From the cell containing the given text, extract its center point as [x, y] coordinate. 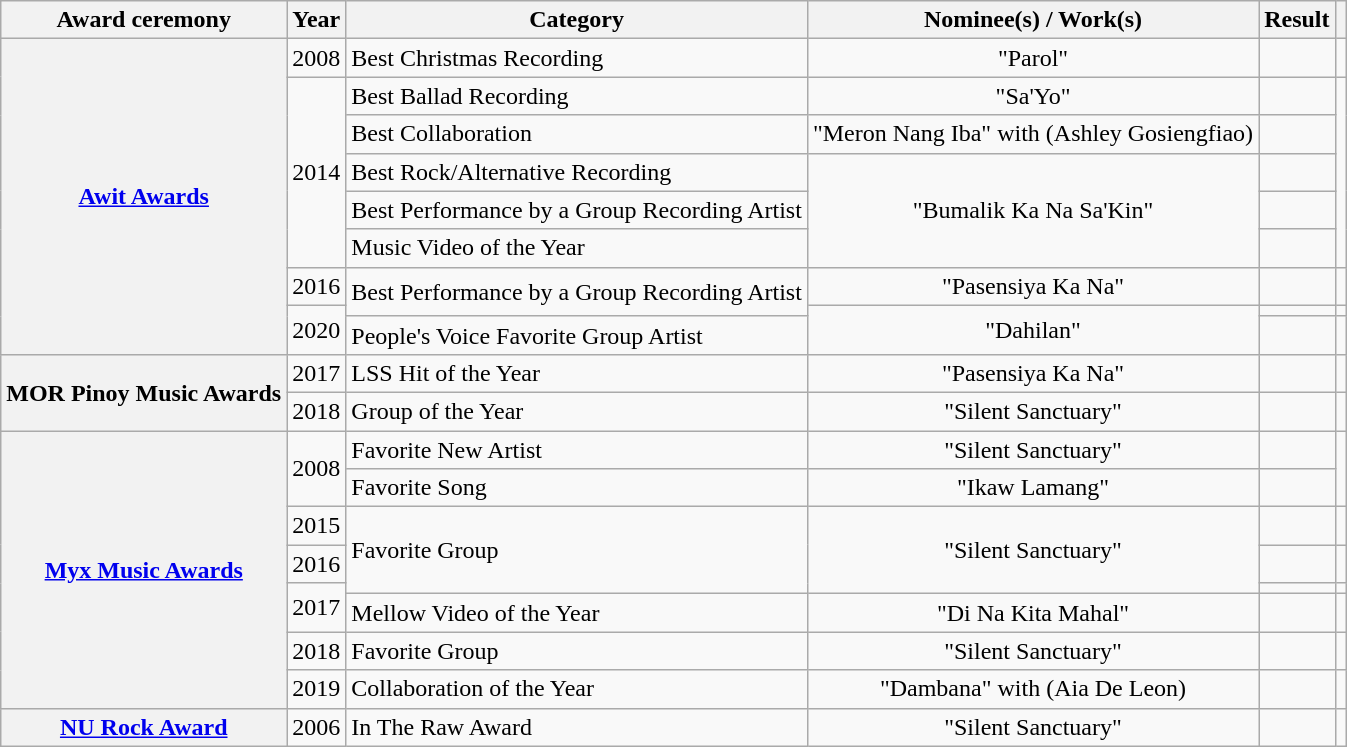
Mellow Video of the Year [577, 613]
"Di Na Kita Mahal" [1032, 613]
"Sa'Yo" [1032, 96]
Best Ballad Recording [577, 96]
"Bumalik Ka Na Sa'Kin" [1032, 210]
Best Collaboration [577, 134]
Group of the Year [577, 411]
Nominee(s) / Work(s) [1032, 20]
Myx Music Awards [144, 569]
2015 [316, 526]
2006 [316, 727]
LSS Hit of the Year [577, 373]
In The Raw Award [577, 727]
"Dahilan" [1032, 330]
Music Video of the Year [577, 248]
People's Voice Favorite Group Artist [577, 335]
2020 [316, 330]
MOR Pinoy Music Awards [144, 392]
Best Christmas Recording [577, 58]
Awit Awards [144, 197]
Best Rock/Alternative Recording [577, 172]
Award ceremony [144, 20]
"Parol" [1032, 58]
"Dambana" with (Aia De Leon) [1032, 689]
Favorite New Artist [577, 449]
NU Rock Award [144, 727]
Collaboration of the Year [577, 689]
"Ikaw Lamang" [1032, 488]
Category [577, 20]
2019 [316, 689]
Result [1297, 20]
Favorite Song [577, 488]
Year [316, 20]
2014 [316, 172]
"Meron Nang Iba" with (Ashley Gosiengfiao) [1032, 134]
